Identify which cell holds the provided text, then report its [X, Y] central coordinate. 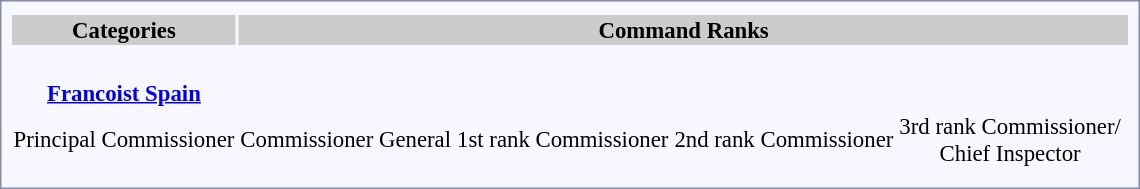
1st rank Commissioner [563, 140]
Principal Commissioner [124, 140]
Categories [124, 30]
Commissioner General [346, 140]
2nd rank Commissioner [784, 140]
3rd rank Commissioner/Chief Inspector [1010, 140]
Francoist Spain [124, 80]
Command Ranks [684, 30]
